Find where the given text appears and provide that cell's center as (x, y) coordinate. 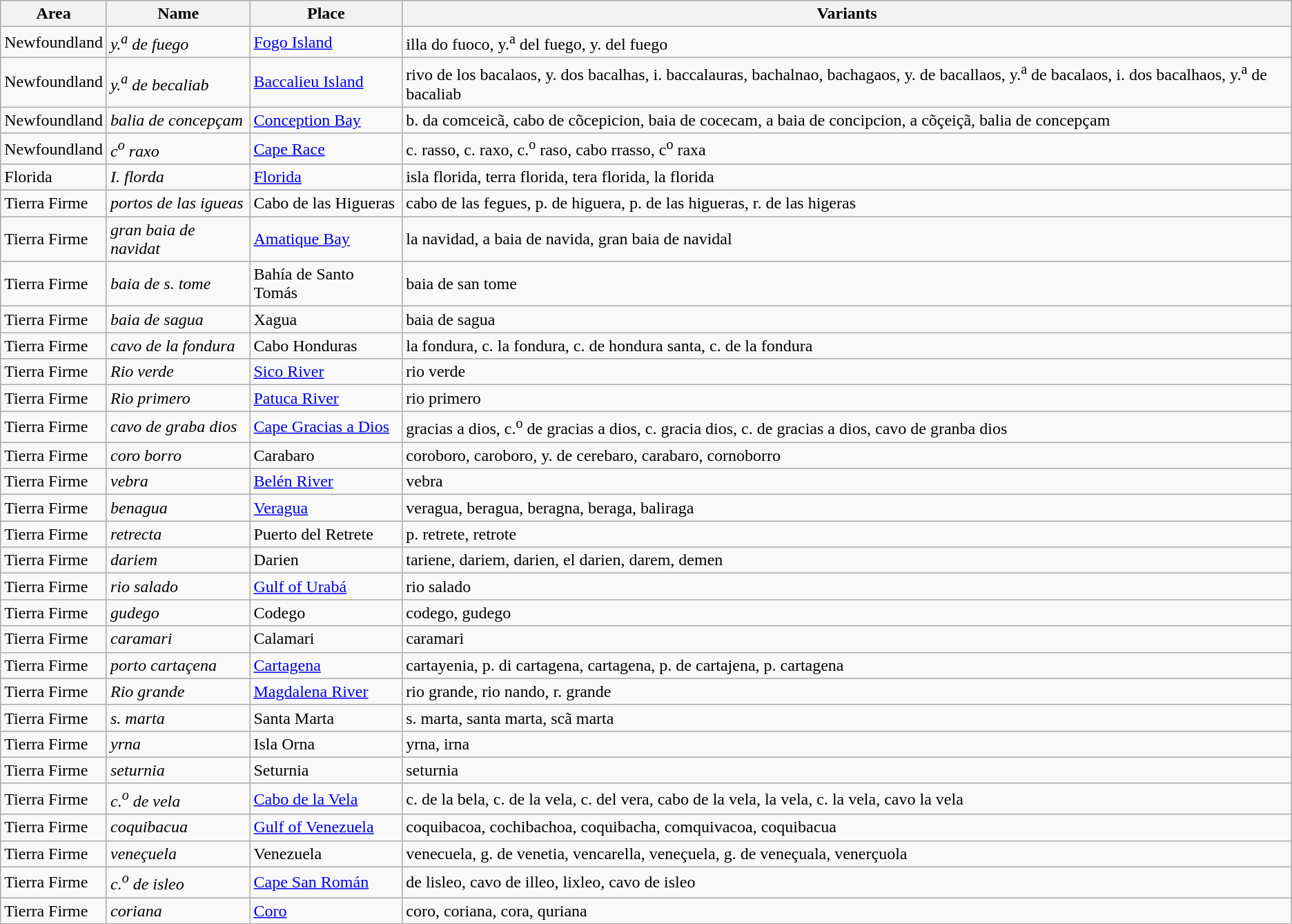
Coro (326, 911)
c. de la bela, c. de la vela, c. del vera, cabo de la vela, la vela, c. la vela, cavo la vela (848, 799)
co raxo (178, 149)
I. florda (178, 177)
veragua, beragua, beragna, beraga, baliraga (848, 508)
Veragua (326, 508)
Area (54, 14)
Baccalieu Island (326, 82)
Seturnia (326, 770)
Venezuela (326, 854)
Isla Orna (326, 744)
veneçuela (178, 854)
rio grande, rio nando, r. grande (848, 691)
yrna, irna (848, 744)
Cape Gracias a Dios (326, 426)
y.a de fuego (178, 43)
codego, gudego (848, 613)
Place (326, 14)
Carabaro (326, 455)
Calamari (326, 639)
porto cartaçena (178, 665)
Xagua (326, 320)
coquibacua (178, 827)
la navidad, a baia de navida, gran baia de navidal (848, 239)
isla florida, terra florida, tera florida, la florida (848, 177)
la fondura, c. la fondura, c. de hondura santa, c. de la fondura (848, 346)
coriana (178, 911)
dariem (178, 560)
Gulf of Venezuela (326, 827)
Magdalena River (326, 691)
tariene, dariem, darien, el darien, darem, demen (848, 560)
rio verde (848, 372)
Sico River (326, 372)
coro, coriana, cora, quriana (848, 911)
Cartagena (326, 665)
Rio primero (178, 398)
b. da comceicã, cabo de cõcepicion, baia de cocecam, a baia de concipcion, a cõçeiçã, balia de concepçam (848, 120)
rivo de los bacalaos, y. dos bacalhas, i. baccalauras, bachalnao, bachagaos, y. de bacallaos, y.a de bacalaos, i. dos bacalhaos, y.a de bacaliab (848, 82)
benagua (178, 508)
c.o de vela (178, 799)
gracias a dios, c.o de gracias a dios, c. gracia dios, c. de gracias a dios, cavo de granba dios (848, 426)
cavo de la fondura (178, 346)
coro borro (178, 455)
Cape San Román (326, 882)
Rio verde (178, 372)
balia de concepçam (178, 120)
Puerto del Retrete (326, 534)
Cabo de las Higueras (326, 204)
p. retrete, retrote (848, 534)
Amatique Bay (326, 239)
Codego (326, 613)
Name (178, 14)
Conception Bay (326, 120)
Santa Marta (326, 718)
c.o de isleo (178, 882)
coroboro, caroboro, y. de cerebaro, carabaro, cornoborro (848, 455)
portos de las igueas (178, 204)
gran baia de navidat (178, 239)
Belén River (326, 482)
baia de san tome (848, 284)
Cape Race (326, 149)
s. marta, santa marta, scã marta (848, 718)
coquibacoa, cochibachoa, coquibacha, comquivacoa, coquibacua (848, 827)
cartayenia, p. di cartagena, cartagena, p. de cartajena, p. cartagena (848, 665)
Patuca River (326, 398)
Variants (848, 14)
y.a de becaliab (178, 82)
cavo de graba dios (178, 426)
retrecta (178, 534)
s. marta (178, 718)
yrna (178, 744)
Gulf of Urabá (326, 587)
de lisleo, cavo de illeo, lixleo, cavo de isleo (848, 882)
Cabo Honduras (326, 346)
Cabo de la Vela (326, 799)
Bahía de Santo Tomás (326, 284)
gudego (178, 613)
Rio grande (178, 691)
Fogo Island (326, 43)
cabo de las fegues, p. de higuera, p. de las higueras, r. de las higeras (848, 204)
venecuela, g. de venetia, vencarella, veneçuela, g. de veneçuala, venerçuola (848, 854)
c. rasso, c. raxo, c.o raso, cabo rrasso, co raxa (848, 149)
baia de s. tome (178, 284)
rio primero (848, 398)
illa do fuoco, y.a del fuego, y. del fuego (848, 43)
Darien (326, 560)
